Provide the (x, y) coordinate of the cell's center where the given text is located.  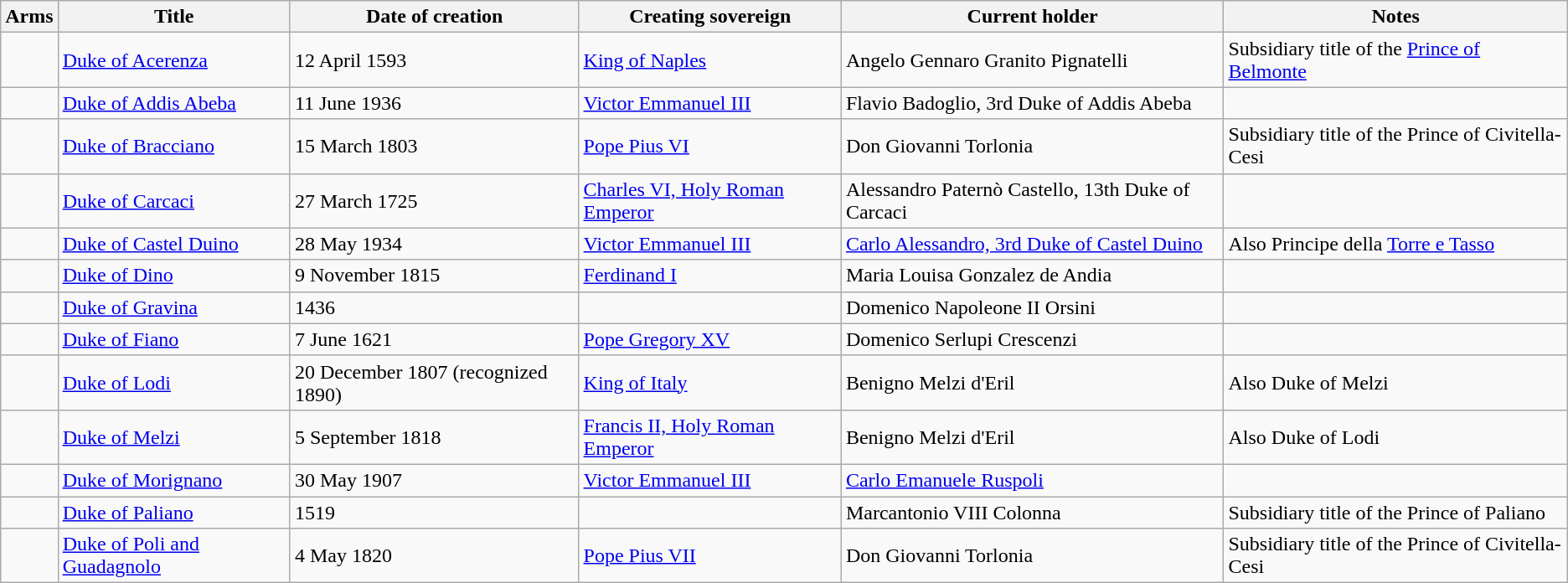
Duke of Acerenza (174, 60)
Duke of Gravina (174, 307)
Subsidiary title of the Prince of Paliano (1395, 512)
20 December 1807 (recognized 1890) (434, 382)
Current holder (1032, 17)
27 March 1725 (434, 201)
Pope Pius VI (710, 146)
Creating sovereign (710, 17)
Domenico Napoleone II Orsini (1032, 307)
Duke of Castel Duino (174, 244)
Subsidiary title of the Prince of Belmonte (1395, 60)
Notes (1395, 17)
15 March 1803 (434, 146)
King of Naples (710, 60)
5 September 1818 (434, 437)
Duke of Paliano (174, 512)
Flavio Badoglio, 3rd Duke of Addis Abeba (1032, 103)
Maria Louisa Gonzalez de Andia (1032, 276)
Duke of Addis Abeba (174, 103)
Duke of Poli and Guadagnolo (174, 556)
Pope Gregory XV (710, 339)
Duke of Lodi (174, 382)
1436 (434, 307)
Duke of Carcaci (174, 201)
Title (174, 17)
Duke of Morignano (174, 480)
Carlo Alessandro, 3rd Duke of Castel Duino (1032, 244)
Duke of Melzi (174, 437)
28 May 1934 (434, 244)
Alessandro Paternò Castello, 13th Duke of Carcaci (1032, 201)
Carlo Emanuele Ruspoli (1032, 480)
Also Duke of Melzi (1395, 382)
Domenico Serlupi Crescenzi (1032, 339)
Also Duke of Lodi (1395, 437)
Arms (29, 17)
Marcantonio VIII Colonna (1032, 512)
Date of creation (434, 17)
Ferdinand I (710, 276)
4 May 1820 (434, 556)
Pope Pius VII (710, 556)
Also Principe della Torre e Tasso (1395, 244)
9 November 1815 (434, 276)
7 June 1621 (434, 339)
Francis II, Holy Roman Emperor (710, 437)
Duke of Dino (174, 276)
Duke of Fiano (174, 339)
1519 (434, 512)
12 April 1593 (434, 60)
Charles VI, Holy Roman Emperor (710, 201)
11 June 1936 (434, 103)
30 May 1907 (434, 480)
Duke of Bracciano (174, 146)
Angelo Gennaro Granito Pignatelli (1032, 60)
King of Italy (710, 382)
